Scan for the cell matching the given text and deliver its (x, y) coordinate at center. 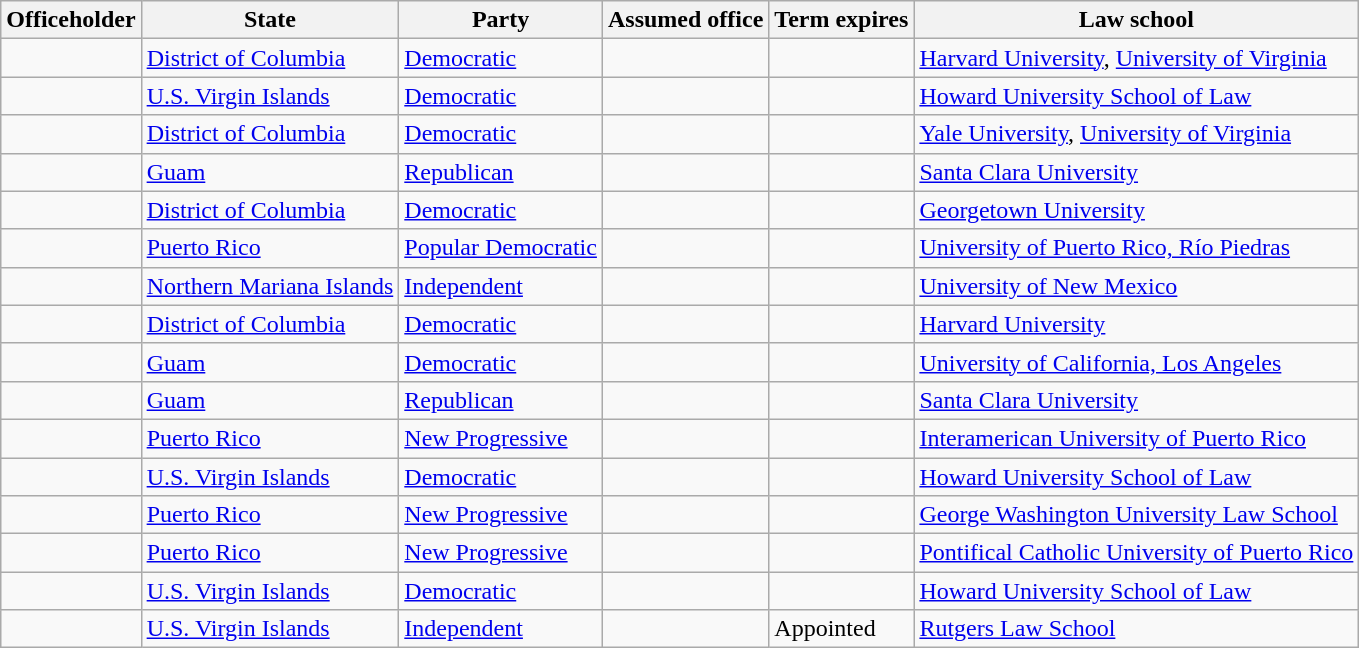
Law school (1136, 20)
Harvard University, University of Virginia (1136, 58)
Popular Democratic (501, 248)
Rutgers Law School (1136, 629)
Pontifical Catholic University of Puerto Rico (1136, 553)
Georgetown University (1136, 210)
University of California, Los Angeles (1136, 362)
Interamerican University of Puerto Rico (1136, 438)
University of New Mexico (1136, 286)
Appointed (842, 629)
Northern Mariana Islands (270, 286)
University of Puerto Rico, Río Piedras (1136, 248)
Officeholder (71, 20)
Assumed office (685, 20)
George Washington University Law School (1136, 515)
Party (501, 20)
Term expires (842, 20)
Harvard University (1136, 324)
State (270, 20)
Yale University, University of Virginia (1136, 134)
